Pinpoint the cell where the given text exists, returning its [X, Y] midpoint coordinate. 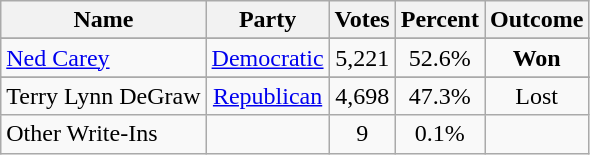
Percent [440, 20]
Name [104, 20]
Terry Lynn DeGraw [104, 96]
Ned Carey [104, 58]
Party [268, 20]
9 [362, 134]
52.6% [440, 58]
Won [536, 58]
Other Write-Ins [104, 134]
Votes [362, 20]
Lost [536, 96]
0.1% [440, 134]
Republican [268, 96]
Outcome [536, 20]
4,698 [362, 96]
47.3% [440, 96]
Democratic [268, 58]
5,221 [362, 58]
